Extract the (X, Y) coordinate from the center of the cell holding the provided text.  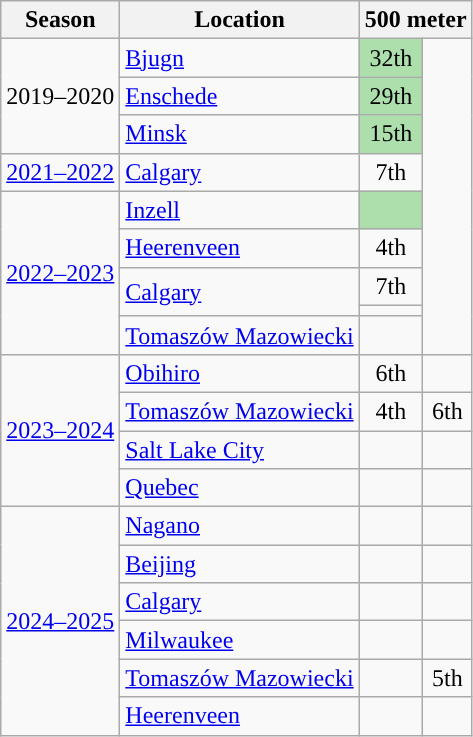
15th (391, 134)
Obihiro (240, 373)
29th (391, 96)
2022–2023 (60, 272)
2019–2020 (60, 96)
Quebec (240, 488)
Season (60, 20)
Nagano (240, 526)
Enschede (240, 96)
Inzell (240, 210)
2023–2024 (60, 430)
Salt Lake City (240, 449)
Beijing (240, 564)
Bjugn (240, 58)
Minsk (240, 134)
2021–2022 (60, 172)
Milwaukee (240, 640)
500 meter (416, 20)
2024–2025 (60, 621)
5th (448, 678)
Location (240, 20)
32th (391, 58)
